Determine the [X, Y] coordinate at the center of the cell enclosing the given text.  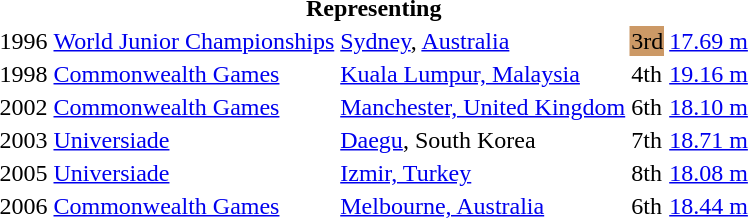
6th [648, 107]
7th [648, 140]
World Junior Championships [194, 41]
3rd [648, 41]
Sydney, Australia [483, 41]
8th [648, 173]
4th [648, 74]
Manchester, United Kingdom [483, 107]
Daegu, South Korea [483, 140]
Izmir, Turkey [483, 173]
Kuala Lumpur, Malaysia [483, 74]
